Locate the cell with the specified text and output its [x, y] center coordinate. 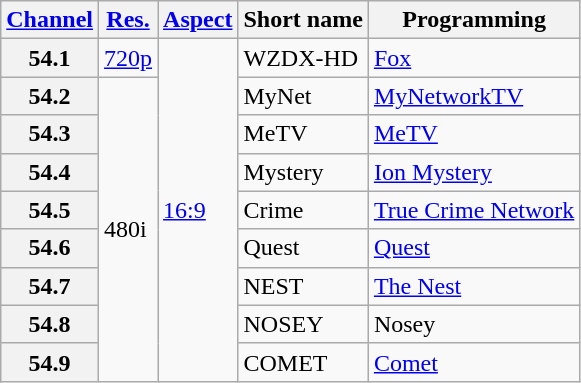
NOSEY [303, 324]
Comet [474, 362]
MyNet [303, 96]
Nosey [474, 324]
54.6 [50, 248]
Programming [474, 20]
480i [128, 229]
Ion Mystery [474, 172]
True Crime Network [474, 210]
Short name [303, 20]
COMET [303, 362]
54.5 [50, 210]
54.7 [50, 286]
Fox [474, 58]
Mystery [303, 172]
54.2 [50, 96]
WZDX-HD [303, 58]
720p [128, 58]
Res. [128, 20]
MyNetworkTV [474, 96]
Crime [303, 210]
NEST [303, 286]
16:9 [198, 210]
54.4 [50, 172]
Aspect [198, 20]
Channel [50, 20]
54.1 [50, 58]
54.9 [50, 362]
54.3 [50, 134]
54.8 [50, 324]
The Nest [474, 286]
